Locate the cell with the specified text and output its [X, Y] center coordinate. 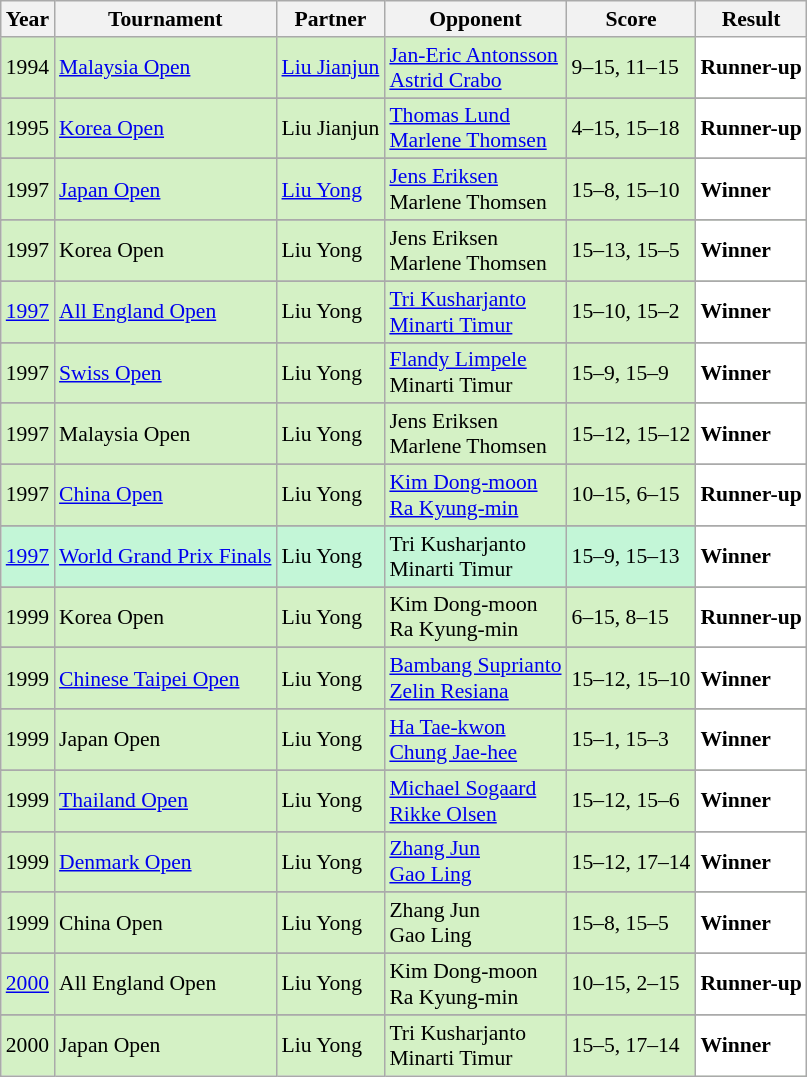
10–15, 2–15 [632, 984]
15–10, 15–2 [632, 312]
15–5, 17–14 [632, 1046]
Score [632, 19]
15–13, 15–5 [632, 250]
15–1, 15–3 [632, 740]
15–9, 15–13 [632, 556]
Flandy Limpele Minarti Timur [475, 372]
Opponent [475, 19]
10–15, 6–15 [632, 496]
9–15, 11–15 [632, 68]
15–12, 15–6 [632, 800]
Denmark Open [165, 862]
15–12, 15–12 [632, 434]
4–15, 15–18 [632, 128]
Ha Tae-kwon Chung Jae-hee [475, 740]
15–12, 15–10 [632, 678]
Michael Sogaard Rikke Olsen [475, 800]
Year [28, 19]
Thomas Lund Marlene Thomsen [475, 128]
Tournament [165, 19]
Bambang Suprianto Zelin Resiana [475, 678]
Swiss Open [165, 372]
Thailand Open [165, 800]
1994 [28, 68]
World Grand Prix Finals [165, 556]
15–9, 15–9 [632, 372]
6–15, 8–15 [632, 618]
1995 [28, 128]
Result [750, 19]
15–8, 15–5 [632, 924]
Partner [330, 19]
15–12, 17–14 [632, 862]
Chinese Taipei Open [165, 678]
Jan-Eric Antonsson Astrid Crabo [475, 68]
15–8, 15–10 [632, 190]
